From the cell containing the given text, extract its center point as [X, Y] coordinate. 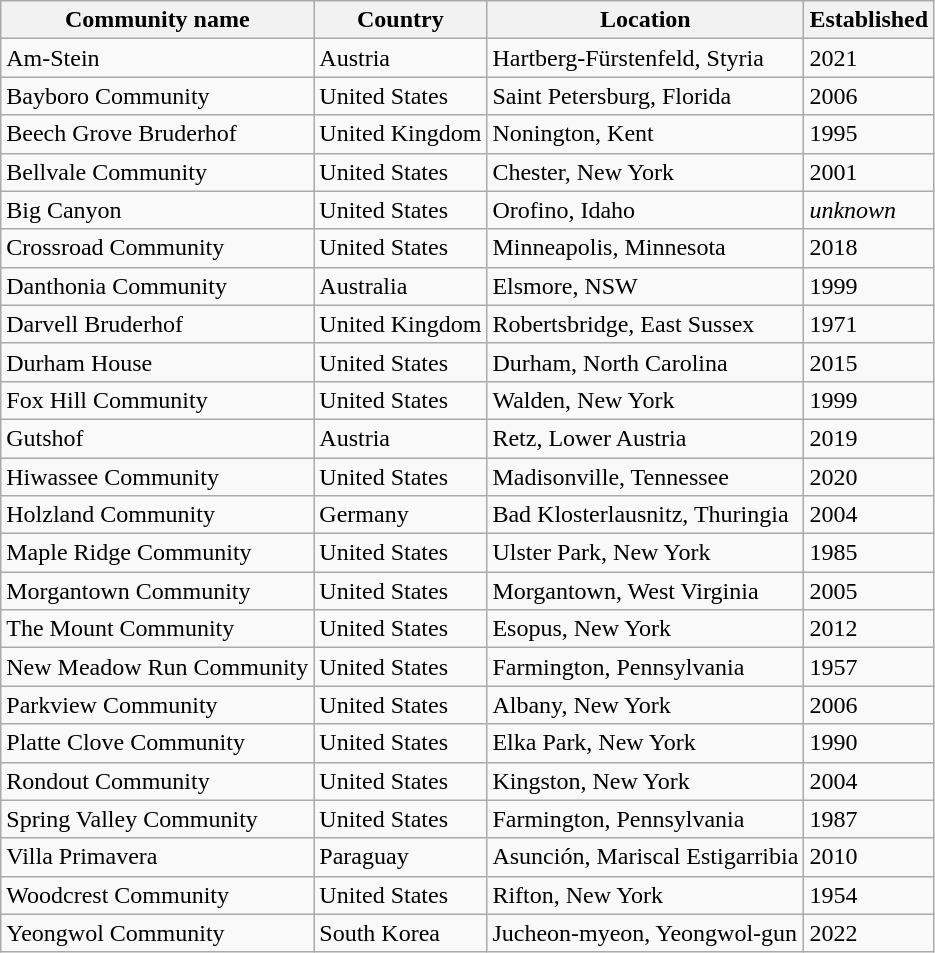
Australia [400, 286]
Villa Primavera [158, 857]
2020 [869, 477]
Walden, New York [646, 400]
1990 [869, 743]
Established [869, 20]
1971 [869, 324]
Morgantown, West Virginia [646, 591]
Crossroad Community [158, 248]
1995 [869, 134]
Durham House [158, 362]
Kingston, New York [646, 781]
Rifton, New York [646, 895]
Platte Clove Community [158, 743]
Maple Ridge Community [158, 553]
Bellvale Community [158, 172]
Albany, New York [646, 705]
Holzland Community [158, 515]
Chester, New York [646, 172]
Paraguay [400, 857]
Fox Hill Community [158, 400]
2019 [869, 438]
2022 [869, 933]
2015 [869, 362]
Robertsbridge, East Sussex [646, 324]
Country [400, 20]
Jucheon-myeon, Yeongwol-gun [646, 933]
Woodcrest Community [158, 895]
Community name [158, 20]
2010 [869, 857]
The Mount Community [158, 629]
2012 [869, 629]
Beech Grove Bruderhof [158, 134]
Danthonia Community [158, 286]
Retz, Lower Austria [646, 438]
Gutshof [158, 438]
Minneapolis, Minnesota [646, 248]
Morgantown Community [158, 591]
Hiwassee Community [158, 477]
Am-Stein [158, 58]
Spring Valley Community [158, 819]
Nonington, Kent [646, 134]
Orofino, Idaho [646, 210]
Bayboro Community [158, 96]
Germany [400, 515]
Hartberg-Fürstenfeld, Styria [646, 58]
Madisonville, Tennessee [646, 477]
Big Canyon [158, 210]
1957 [869, 667]
Bad Klosterlausnitz, Thuringia [646, 515]
unknown [869, 210]
Parkview Community [158, 705]
Asunción, Mariscal Estigarribia [646, 857]
2001 [869, 172]
Location [646, 20]
Esopus, New York [646, 629]
2005 [869, 591]
Saint Petersburg, Florida [646, 96]
Yeongwol Community [158, 933]
1987 [869, 819]
Durham, North Carolina [646, 362]
New Meadow Run Community [158, 667]
Ulster Park, New York [646, 553]
Rondout Community [158, 781]
1954 [869, 895]
Elsmore, NSW [646, 286]
1985 [869, 553]
Darvell Bruderhof [158, 324]
South Korea [400, 933]
Elka Park, New York [646, 743]
2018 [869, 248]
2021 [869, 58]
